Provide the [X, Y] coordinate of the cell's center where the given text is located.  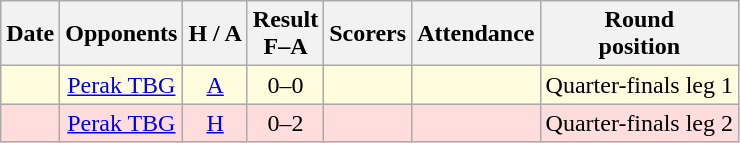
ResultF–A [285, 34]
Attendance [476, 34]
Quarter-finals leg 1 [640, 85]
H [215, 123]
0–2 [285, 123]
Date [30, 34]
Scorers [368, 34]
A [215, 85]
Quarter-finals leg 2 [640, 123]
Roundposition [640, 34]
H / A [215, 34]
Opponents [122, 34]
0–0 [285, 85]
